Extract the (x, y) coordinate from the center of the cell holding the provided text.  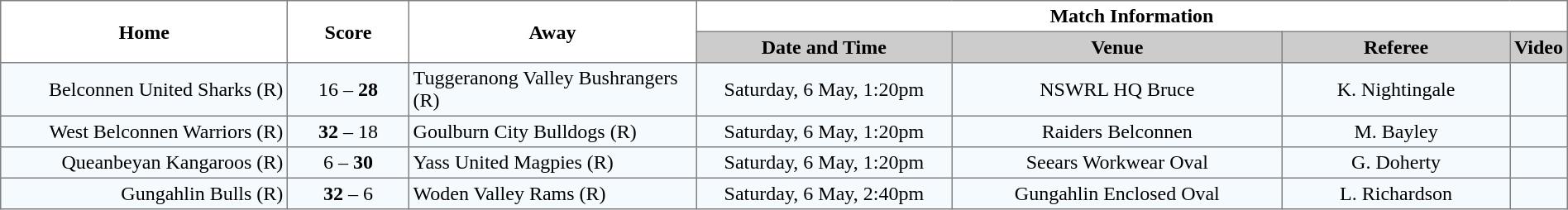
Woden Valley Rams (R) (552, 193)
Queanbeyan Kangaroos (R) (144, 163)
Raiders Belconnen (1116, 131)
L. Richardson (1396, 193)
Gungahlin Bulls (R) (144, 193)
Match Information (1132, 17)
G. Doherty (1396, 163)
Video (1539, 47)
Gungahlin Enclosed Oval (1116, 193)
Home (144, 31)
Venue (1116, 47)
6 – 30 (349, 163)
NSWRL HQ Bruce (1116, 89)
Date and Time (824, 47)
Tuggeranong Valley Bushrangers (R) (552, 89)
Score (349, 31)
Yass United Magpies (R) (552, 163)
M. Bayley (1396, 131)
K. Nightingale (1396, 89)
West Belconnen Warriors (R) (144, 131)
16 – 28 (349, 89)
32 – 18 (349, 131)
Goulburn City Bulldogs (R) (552, 131)
Referee (1396, 47)
Belconnen United Sharks (R) (144, 89)
Away (552, 31)
Seears Workwear Oval (1116, 163)
32 – 6 (349, 193)
Saturday, 6 May, 2:40pm (824, 193)
